Locate the cell with the specified text and output its (x, y) center coordinate. 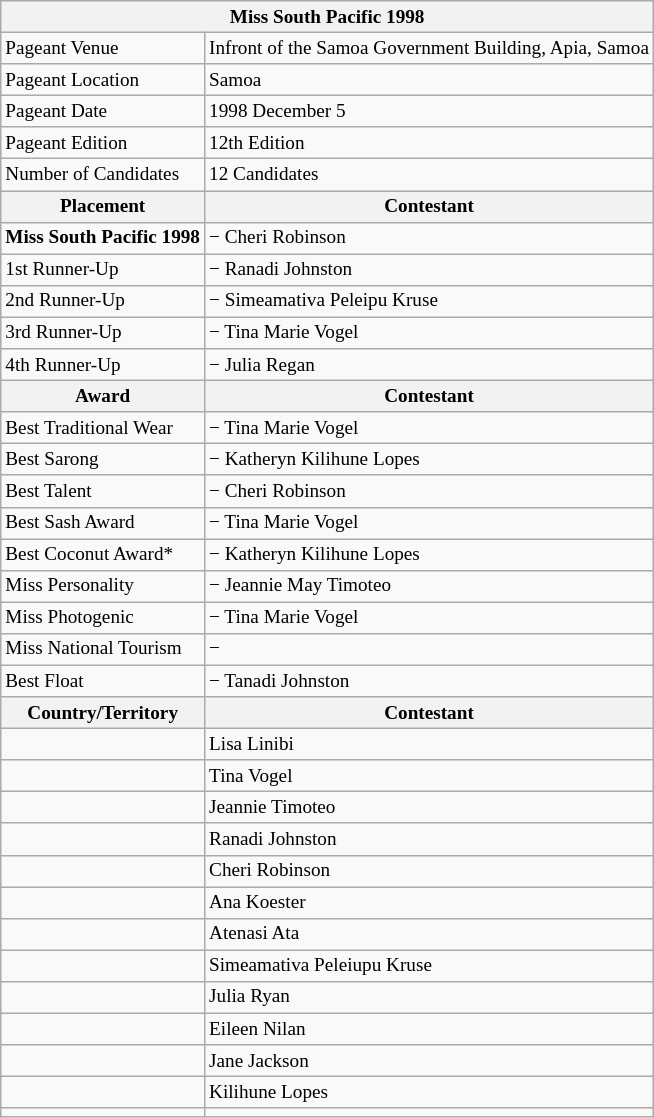
Pageant Venue (103, 48)
Best Traditional Wear (103, 428)
Eileen Nilan (430, 1029)
Ranadi Johnston (430, 839)
Cheri Robinson (430, 871)
Placement (103, 206)
Simeamativa Peleiupu Kruse (430, 966)
− Tanadi Johnston (430, 681)
12th Edition (430, 143)
Kilihune Lopes (430, 1092)
Jane Jackson (430, 1061)
Pageant Date (103, 111)
Jeannie Timoteo (430, 808)
Miss National Tourism (103, 649)
Samoa (430, 80)
Miss Personality (103, 586)
Infront of the Samoa Government Building, Apia, Samoa (430, 48)
Best Float (103, 681)
Miss Photogenic (103, 618)
12 Candidates (430, 175)
Award (103, 396)
1st Runner-Up (103, 270)
4th Runner-Up (103, 365)
Best Talent (103, 491)
Country/Territory (103, 713)
3rd Runner-Up (103, 333)
Pageant Edition (103, 143)
Pageant Location (103, 80)
Best Sash Award (103, 523)
Lisa Linibi (430, 744)
Tina Vogel (430, 776)
− Simeamativa Peleipu Kruse (430, 301)
− Jeannie May Timoteo (430, 586)
Ana Koester (430, 902)
2nd Runner-Up (103, 301)
Atenasi Ata (430, 934)
1998 December 5 (430, 111)
− (430, 649)
− Julia Regan (430, 365)
− Ranadi Johnston (430, 270)
Best Coconut Award* (103, 554)
Julia Ryan (430, 997)
Number of Candidates (103, 175)
Best Sarong (103, 460)
